Extract the [x, y] coordinate from the center of the cell holding the provided text.  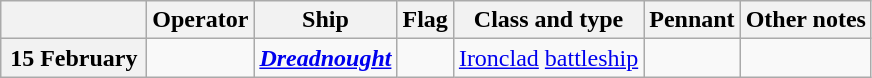
Dreadnought [326, 58]
Class and type [548, 20]
15 February [74, 58]
Other notes [806, 20]
Pennant [692, 20]
Ironclad battleship [548, 58]
Ship [326, 20]
Operator [200, 20]
Flag [425, 20]
